Extract the [X, Y] coordinate from the center of the cell holding the provided text.  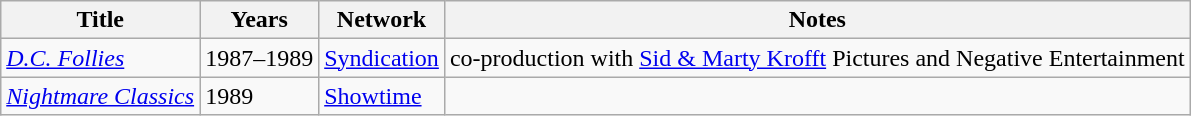
1987–1989 [260, 58]
Years [260, 20]
D.C. Follies [100, 58]
Title [100, 20]
Nightmare Classics [100, 96]
Syndication [382, 58]
Showtime [382, 96]
Notes [817, 20]
1989 [260, 96]
co-production with Sid & Marty Krofft Pictures and Negative Entertainment [817, 58]
Network [382, 20]
